Locate the cell with the specified text and output its [x, y] center coordinate. 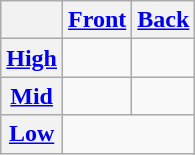
Low [32, 134]
Mid [32, 96]
High [32, 58]
Back [164, 20]
Front [98, 20]
